Provide the [x, y] coordinate of the cell's center where the given text is located.  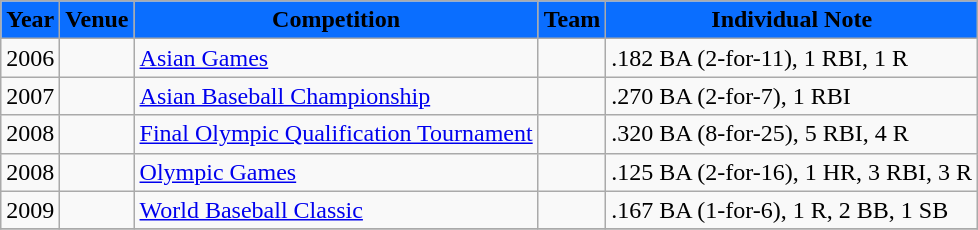
Final Olympic Qualification Tournament [336, 134]
Year [30, 20]
Individual Note [792, 20]
.320 BA (8-for-25), 5 RBI, 4 R [792, 134]
Olympic Games [336, 172]
Venue [97, 20]
Asian Games [336, 58]
.182 BA (2-for-11), 1 RBI, 1 R [792, 58]
World Baseball Classic [336, 210]
.167 BA (1-for-6), 1 R, 2 BB, 1 SB [792, 210]
2009 [30, 210]
2006 [30, 58]
Team [572, 20]
Asian Baseball Championship [336, 96]
.125 BA (2-for-16), 1 HR, 3 RBI, 3 R [792, 172]
2007 [30, 96]
Competition [336, 20]
.270 BA (2-for-7), 1 RBI [792, 96]
